Locate the cell with the specified text and output its [X, Y] center coordinate. 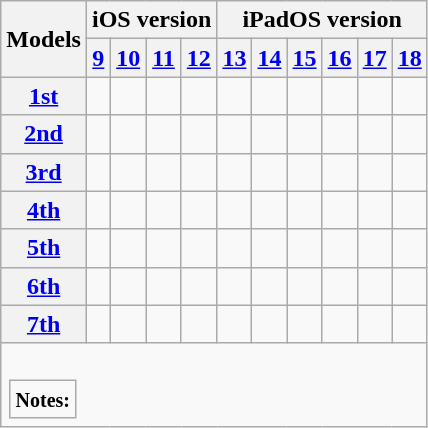
3rd [44, 172]
7th [44, 324]
14 [270, 58]
15 [304, 58]
17 [374, 58]
10 [128, 58]
iPadOS version [322, 20]
1st [44, 96]
Models [44, 39]
16 [340, 58]
18 [410, 58]
iOS version [151, 20]
5th [44, 248]
2nd [44, 134]
4th [44, 210]
12 [199, 58]
13 [234, 58]
6th [44, 286]
11 [164, 58]
9 [98, 58]
